Detect which cell encompasses the target text, then output its (X, Y) center coordinate. 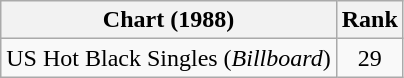
29 (370, 58)
Chart (1988) (169, 20)
US Hot Black Singles (Billboard) (169, 58)
Rank (370, 20)
